Determine the [x, y] coordinate at the center of the cell enclosing the given text.  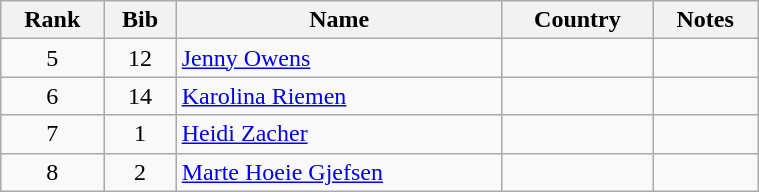
Bib [140, 20]
Rank [52, 20]
7 [52, 134]
Notes [704, 20]
12 [140, 58]
14 [140, 96]
Jenny Owens [339, 58]
8 [52, 172]
Marte Hoeie Gjefsen [339, 172]
Karolina Riemen [339, 96]
1 [140, 134]
2 [140, 172]
6 [52, 96]
5 [52, 58]
Name [339, 20]
Country [577, 20]
Heidi Zacher [339, 134]
